Return the [x, y] coordinate for the center point of the cell that contains the specified text.  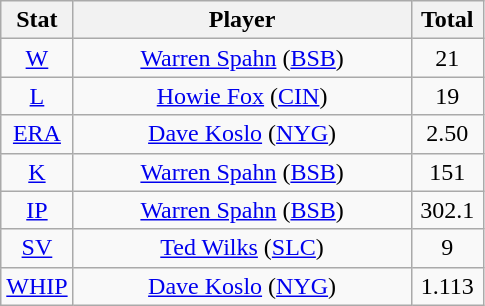
ERA [37, 134]
9 [447, 248]
Ted Wilks (SLC) [242, 248]
IP [37, 210]
Player [242, 20]
Howie Fox (CIN) [242, 96]
SV [37, 248]
19 [447, 96]
Stat [37, 20]
WHIP [37, 286]
1.113 [447, 286]
W [37, 58]
21 [447, 58]
K [37, 172]
302.1 [447, 210]
L [37, 96]
151 [447, 172]
2.50 [447, 134]
Total [447, 20]
